Search for the cell housing the specified text and yield its (x, y) center coordinate. 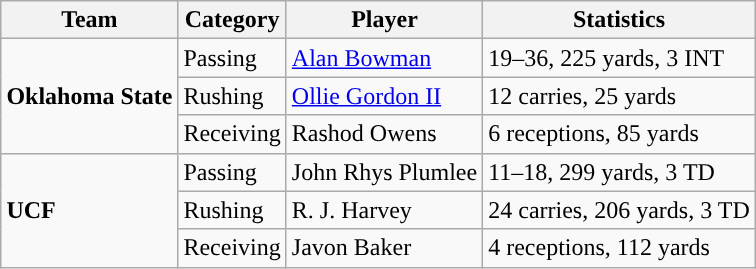
John Rhys Plumlee (384, 172)
11–18, 299 yards, 3 TD (620, 172)
Oklahoma State (90, 96)
R. J. Harvey (384, 210)
Statistics (620, 20)
6 receptions, 85 yards (620, 134)
Ollie Gordon II (384, 96)
Category (232, 20)
Rashod Owens (384, 134)
UCF (90, 210)
Javon Baker (384, 248)
24 carries, 206 yards, 3 TD (620, 210)
Team (90, 20)
Player (384, 20)
19–36, 225 yards, 3 INT (620, 58)
4 receptions, 112 yards (620, 248)
12 carries, 25 yards (620, 96)
Alan Bowman (384, 58)
